Detect which cell encompasses the target text, then output its (X, Y) center coordinate. 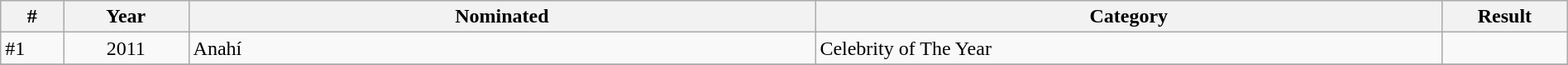
2011 (126, 48)
Nominated (502, 17)
Celebrity of The Year (1129, 48)
Year (126, 17)
Result (1505, 17)
Category (1129, 17)
#1 (32, 48)
Anahí (502, 48)
# (32, 17)
